Find where the given text appears and provide that cell's center as [X, Y] coordinate. 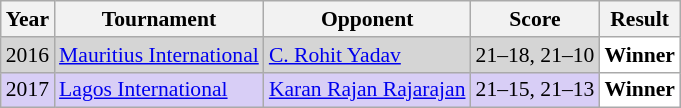
Lagos International [159, 90]
2017 [28, 90]
Opponent [368, 19]
Karan Rajan Rajarajan [368, 90]
Tournament [159, 19]
C. Rohit Yadav [368, 55]
Result [640, 19]
Year [28, 19]
21–15, 21–13 [536, 90]
21–18, 21–10 [536, 55]
Mauritius International [159, 55]
2016 [28, 55]
Score [536, 19]
